Capture the cell that displays the provided text and extract its (X, Y) central coordinate. 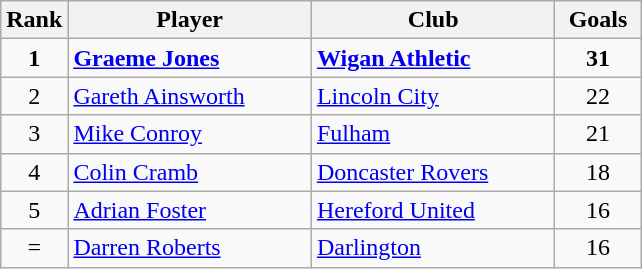
Colin Cramb (190, 172)
Player (190, 20)
Lincoln City (433, 96)
21 (598, 134)
1 (34, 58)
Darren Roberts (190, 248)
Adrian Foster (190, 210)
Gareth Ainsworth (190, 96)
Goals (598, 20)
2 (34, 96)
18 (598, 172)
22 (598, 96)
Fulham (433, 134)
31 (598, 58)
4 (34, 172)
Rank (34, 20)
Doncaster Rovers (433, 172)
Hereford United (433, 210)
Mike Conroy (190, 134)
Graeme Jones (190, 58)
Darlington (433, 248)
5 (34, 210)
Wigan Athletic (433, 58)
Club (433, 20)
= (34, 248)
3 (34, 134)
